From the cell containing the given text, extract its center point as [X, Y] coordinate. 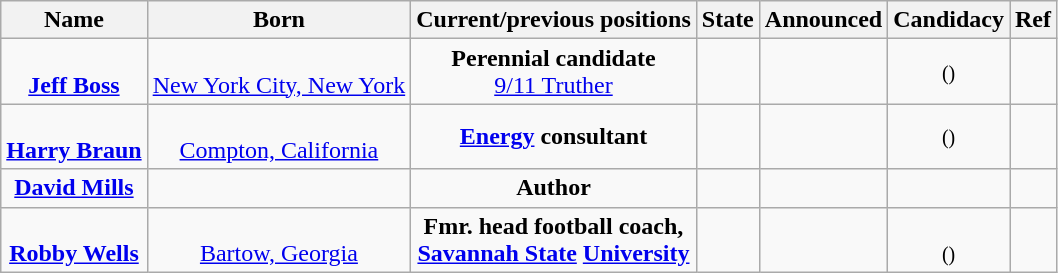
Energy consultant [554, 136]
New York City, New York [279, 72]
David Mills [74, 188]
Perennial candidate9/11 Truther [554, 72]
Compton, California [279, 136]
Author [554, 188]
Fmr. head football coach, Savannah State University [554, 240]
Name [74, 20]
Current/previous positions [554, 20]
Bartow, Georgia [279, 240]
Harry Braun [74, 136]
Robby Wells [74, 240]
Jeff Boss [74, 72]
Born [279, 20]
Candidacy [949, 20]
Announced [823, 20]
State [728, 20]
Ref [1034, 20]
